From the cell containing the given text, extract its center point as [X, Y] coordinate. 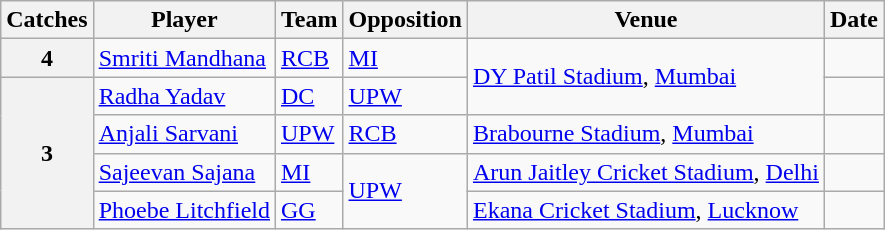
Phoebe Litchfield [184, 210]
Sajeevan Sajana [184, 172]
Arun Jaitley Cricket Stadium, Delhi [646, 172]
4 [47, 58]
3 [47, 153]
Catches [47, 20]
Ekana Cricket Stadium, Lucknow [646, 210]
Date [854, 20]
Player [184, 20]
Team [309, 20]
Radha Yadav [184, 96]
Venue [646, 20]
Smriti Mandhana [184, 58]
Anjali Sarvani [184, 134]
Opposition [405, 20]
DY Patil Stadium, Mumbai [646, 77]
DC [309, 96]
Brabourne Stadium, Mumbai [646, 134]
GG [309, 210]
